Return the [X, Y] coordinate for the center point of the cell that contains the specified text.  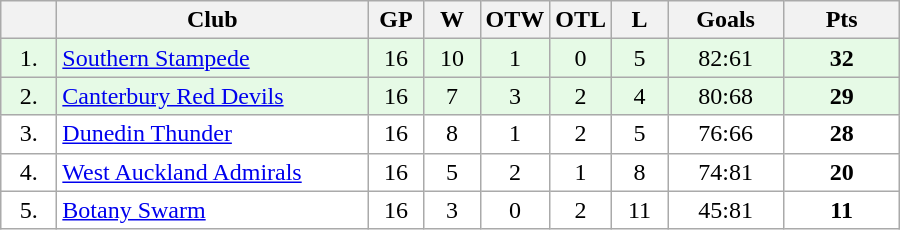
1. [29, 58]
L [640, 20]
4. [29, 172]
W [452, 20]
76:66 [726, 134]
29 [842, 96]
GP [396, 20]
74:81 [726, 172]
OTL [581, 20]
Pts [842, 20]
Southern Stampede [212, 58]
West Auckland Admirals [212, 172]
3. [29, 134]
Dunedin Thunder [212, 134]
10 [452, 58]
Canterbury Red Devils [212, 96]
Botany Swarm [212, 210]
80:68 [726, 96]
28 [842, 134]
Goals [726, 20]
32 [842, 58]
OTW [515, 20]
20 [842, 172]
2. [29, 96]
7 [452, 96]
5. [29, 210]
Club [212, 20]
82:61 [726, 58]
45:81 [726, 210]
4 [640, 96]
